Extract the [x, y] coordinate from the center of the cell holding the provided text.  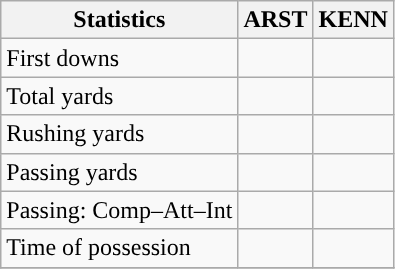
KENN [353, 20]
Rushing yards [120, 134]
Passing: Comp–Att–Int [120, 210]
Passing yards [120, 172]
Total yards [120, 96]
Time of possession [120, 248]
First downs [120, 58]
Statistics [120, 20]
ARST [276, 20]
